Detect which cell encompasses the target text, then output its (x, y) center coordinate. 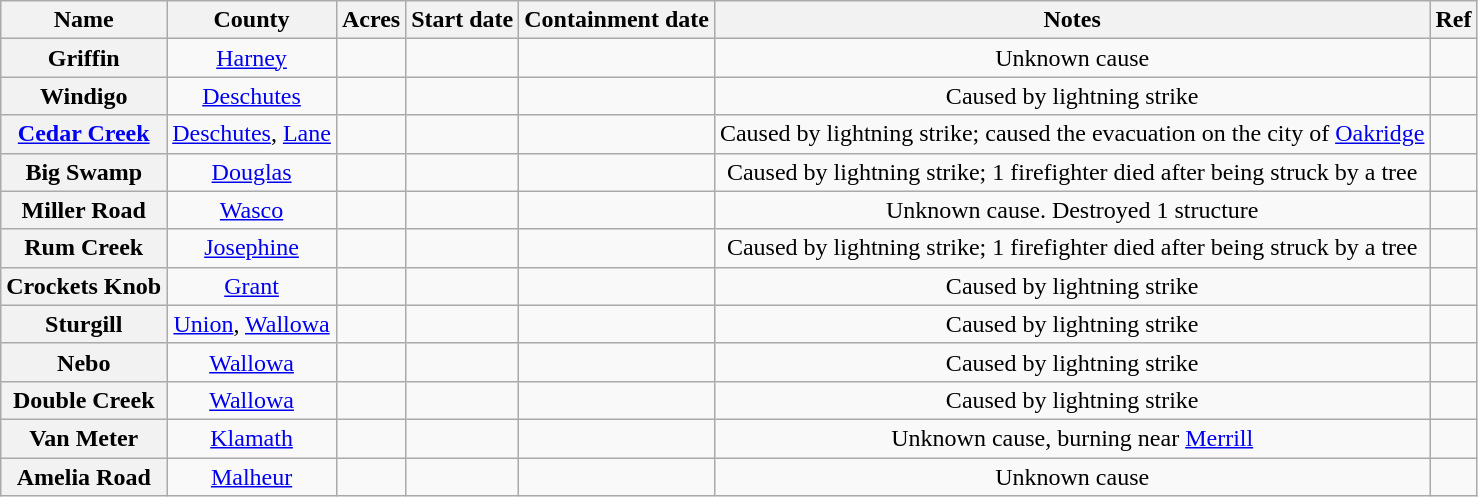
Josephine (252, 248)
Containment date (617, 20)
Double Creek (84, 400)
Union, Wallowa (252, 324)
Big Swamp (84, 172)
Unknown cause, burning near Merrill (1072, 438)
Malheur (252, 477)
Deschutes, Lane (252, 134)
Rum Creek (84, 248)
Van Meter (84, 438)
Name (84, 20)
Deschutes (252, 96)
Grant (252, 286)
Notes (1072, 20)
Caused by lightning strike; caused the evacuation on the city of Oakridge (1072, 134)
Sturgill (84, 324)
Harney (252, 58)
Cedar Creek (84, 134)
Windigo (84, 96)
County (252, 20)
Amelia Road (84, 477)
Nebo (84, 362)
Miller Road (84, 210)
Unknown cause. Destroyed 1 structure (1072, 210)
Acres (370, 20)
Klamath (252, 438)
Ref (1454, 20)
Start date (462, 20)
Griffin (84, 58)
Crockets Knob (84, 286)
Douglas (252, 172)
Wasco (252, 210)
